Return the (X, Y) coordinate for the center point of the cell that contains the specified text.  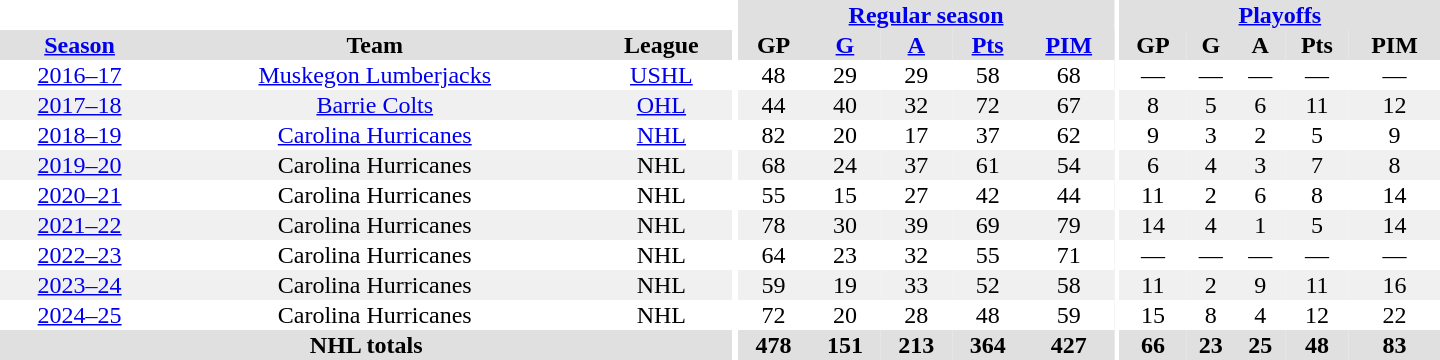
2017–18 (80, 105)
2021–22 (80, 225)
7 (1317, 165)
League (661, 45)
40 (844, 105)
478 (774, 345)
Muskegon Lumberjacks (374, 75)
52 (988, 285)
83 (1394, 345)
69 (988, 225)
151 (844, 345)
33 (916, 285)
16 (1394, 285)
364 (988, 345)
427 (1068, 345)
2023–24 (80, 285)
82 (774, 135)
27 (916, 195)
2016–17 (80, 75)
2024–25 (80, 315)
Barrie Colts (374, 105)
2019–20 (80, 165)
Team (374, 45)
66 (1153, 345)
Season (80, 45)
2018–19 (80, 135)
USHL (661, 75)
2020–21 (80, 195)
42 (988, 195)
64 (774, 255)
NHL totals (366, 345)
67 (1068, 105)
Playoffs (1280, 15)
24 (844, 165)
17 (916, 135)
71 (1068, 255)
30 (844, 225)
78 (774, 225)
25 (1260, 345)
22 (1394, 315)
19 (844, 285)
79 (1068, 225)
61 (988, 165)
62 (1068, 135)
54 (1068, 165)
28 (916, 315)
OHL (661, 105)
213 (916, 345)
2022–23 (80, 255)
39 (916, 225)
Regular season (926, 15)
1 (1260, 225)
